Extract the (X, Y) coordinate from the center of the cell holding the provided text.  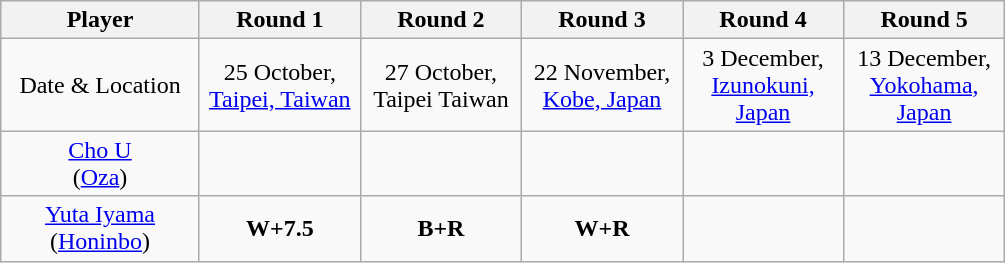
Round 3 (602, 20)
22 November, Kobe, Japan (602, 85)
Yuta Iyama(Honinbo) (100, 228)
Round 4 (762, 20)
Round 5 (924, 20)
Round 1 (280, 20)
W+R (602, 228)
Date & Location (100, 85)
B+R (440, 228)
25 October, Taipei, Taiwan (280, 85)
3 December, Izunokuni, Japan (762, 85)
27 October, Taipei Taiwan (440, 85)
Round 2 (440, 20)
W+7.5 (280, 228)
13 December, Yokohama, Japan (924, 85)
Cho U(Oza) (100, 164)
Player (100, 20)
